Locate the cell with the specified text and output its [X, Y] center coordinate. 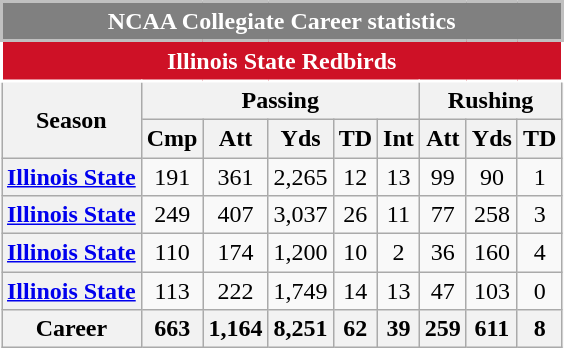
NCAA Collegiate Career statistics [282, 22]
90 [492, 177]
26 [355, 215]
174 [236, 253]
62 [355, 329]
14 [355, 291]
Cmp [172, 138]
Season [72, 120]
2 [399, 253]
0 [539, 291]
10 [355, 253]
663 [172, 329]
11 [399, 215]
47 [442, 291]
1,164 [236, 329]
407 [236, 215]
113 [172, 291]
160 [492, 253]
12 [355, 177]
36 [442, 253]
Passing [280, 100]
259 [442, 329]
258 [492, 215]
361 [236, 177]
Career [72, 329]
Illinois State Redbirds [282, 61]
Int [399, 138]
249 [172, 215]
1 [539, 177]
4 [539, 253]
2,265 [300, 177]
611 [492, 329]
110 [172, 253]
39 [399, 329]
191 [172, 177]
103 [492, 291]
Rushing [490, 100]
1,749 [300, 291]
77 [442, 215]
3 [539, 215]
8 [539, 329]
1,200 [300, 253]
8,251 [300, 329]
222 [236, 291]
3,037 [300, 215]
99 [442, 177]
